Find where the given text appears and provide that cell's center as (X, Y) coordinate. 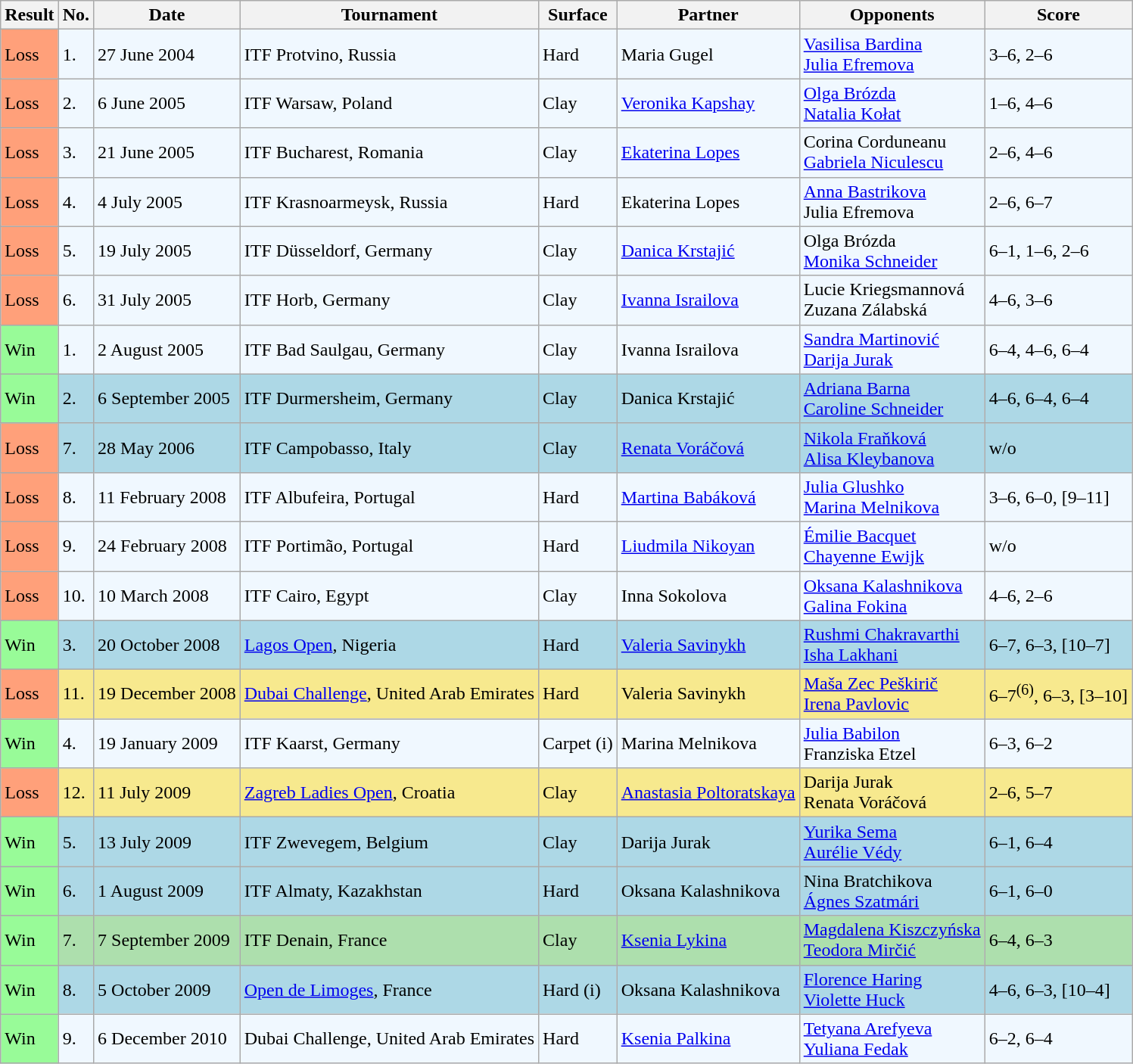
Partner (708, 15)
6–4, 4–6, 6–4 (1058, 350)
Tetyana Arefyeva Yuliana Fedak (892, 1038)
Oksana Kalashnikova Galina Fokina (892, 595)
6–1, 6–4 (1058, 842)
Open de Limoges, France (389, 990)
5 October 2009 (167, 990)
Veronika Kapshay (708, 103)
Rushmi Chakravarthi Isha Lakhani (892, 645)
10. (76, 595)
Julia Glushko Marina Melnikova (892, 496)
Corina Corduneanu Gabriela Niculescu (892, 153)
4–6, 6–4, 6–4 (1058, 398)
Ksenia Palkina (708, 1038)
ITF Campobasso, Italy (389, 448)
ITF Zwevegem, Belgium (389, 842)
ITF Durmersheim, Germany (389, 398)
ITF Bucharest, Romania (389, 153)
20 October 2008 (167, 645)
19 December 2008 (167, 695)
Olga Brózda Natalia Kołat (892, 103)
Maria Gugel (708, 54)
12. (76, 793)
ITF Düsseldorf, Germany (389, 251)
6–2, 6–4 (1058, 1038)
Florence Haring Violette Huck (892, 990)
Vasilisa Bardina Julia Efremova (892, 54)
Surface (578, 15)
ITF Cairo, Egypt (389, 595)
28 May 2006 (167, 448)
Zagreb Ladies Open, Croatia (389, 793)
6 December 2010 (167, 1038)
Score (1058, 15)
Émilie Bacquet Chayenne Ewijk (892, 546)
4–6, 3–6 (1058, 300)
Anastasia Poltoratskaya (708, 793)
6–4, 6–3 (1058, 940)
2–6, 5–7 (1058, 793)
4–6, 6–3, [10–4] (1058, 990)
ITF Portimão, Portugal (389, 546)
6–3, 6–2 (1058, 743)
6 June 2005 (167, 103)
2 August 2005 (167, 350)
Darija Jurak (708, 842)
Result (30, 15)
4 July 2005 (167, 201)
Liudmila Nikoyan (708, 546)
3–6, 6–0, [9–11] (1058, 496)
11 February 2008 (167, 496)
13 July 2009 (167, 842)
31 July 2005 (167, 300)
2–6, 6–7 (1058, 201)
Lagos Open, Nigeria (389, 645)
No. (76, 15)
ITF Krasnoarmeysk, Russia (389, 201)
1 August 2009 (167, 891)
ITF Kaarst, Germany (389, 743)
2–6, 4–6 (1058, 153)
Anna Bastrikova Julia Efremova (892, 201)
ITF Albufeira, Portugal (389, 496)
Yurika Sema Aurélie Védy (892, 842)
Maša Zec Peškirič Irena Pavlovic (892, 695)
Martina Babáková (708, 496)
Nikola Fraňková Alisa Kleybanova (892, 448)
10 March 2008 (167, 595)
ITF Almaty, Kazakhstan (389, 891)
Magdalena Kiszczyńska Teodora Mirčić (892, 940)
ITF Protvino, Russia (389, 54)
27 June 2004 (167, 54)
11. (76, 695)
6–1, 6–0 (1058, 891)
Nina Bratchikova Ágnes Szatmári (892, 891)
ITF Warsaw, Poland (389, 103)
6–7, 6–3, [10–7] (1058, 645)
Darija Jurak Renata Voráčová (892, 793)
Ksenia Lykina (708, 940)
24 February 2008 (167, 546)
Sandra Martinović Darija Jurak (892, 350)
Marina Melnikova (708, 743)
11 July 2009 (167, 793)
Date (167, 15)
6–1, 1–6, 2–6 (1058, 251)
3–6, 2–6 (1058, 54)
ITF Horb, Germany (389, 300)
Carpet (i) (578, 743)
Inna Sokolova (708, 595)
Tournament (389, 15)
1–6, 4–6 (1058, 103)
Renata Voráčová (708, 448)
4–6, 2–6 (1058, 595)
Julia Babilon Franziska Etzel (892, 743)
19 January 2009 (167, 743)
7 September 2009 (167, 940)
6–7(6), 6–3, [3–10] (1058, 695)
Olga Brózda Monika Schneider (892, 251)
Opponents (892, 15)
21 June 2005 (167, 153)
Adriana Barna Caroline Schneider (892, 398)
ITF Bad Saulgau, Germany (389, 350)
ITF Denain, France (389, 940)
Lucie Kriegsmannová Zuzana Zálabská (892, 300)
6 September 2005 (167, 398)
19 July 2005 (167, 251)
Hard (i) (578, 990)
